Determine the (x, y) coordinate at the center of the cell enclosing the given text.  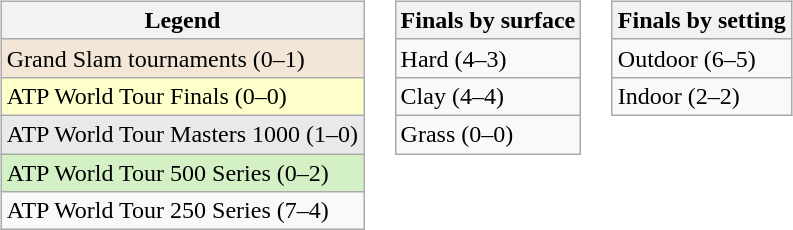
Finals by surface (488, 20)
Legend (182, 20)
Finals by setting (702, 20)
Grass (0–0) (488, 134)
Grand Slam tournaments (0–1) (182, 58)
ATP World Tour Masters 1000 (1–0) (182, 134)
ATP World Tour 500 Series (0–2) (182, 173)
Clay (4–4) (488, 96)
ATP World Tour 250 Series (7–4) (182, 211)
Indoor (2–2) (702, 96)
ATP World Tour Finals (0–0) (182, 96)
Hard (4–3) (488, 58)
Outdoor (6–5) (702, 58)
